Detect which cell encompasses the target text, then output its (x, y) center coordinate. 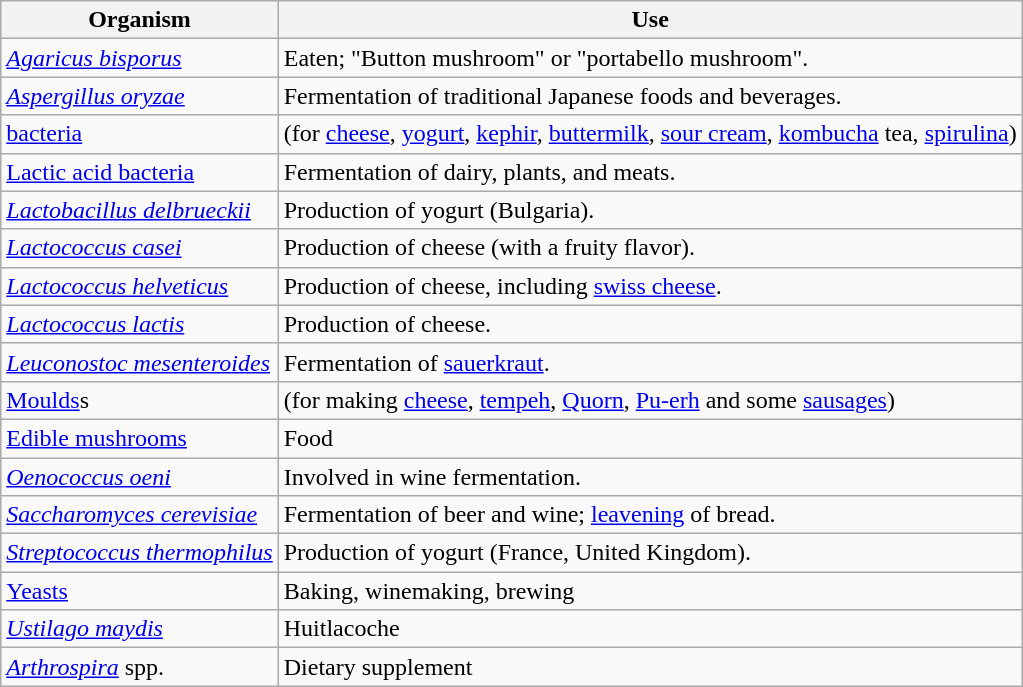
Production of yogurt (France, United Kingdom). (650, 553)
Eaten; "Button mushroom" or "portabello mushroom". (650, 58)
Lactobacillus delbrueckii (140, 210)
Agaricus bisporus (140, 58)
Organism (140, 20)
Use (650, 20)
(for cheese, yogurt, kephir, buttermilk, sour cream, kombucha tea, spirulina) (650, 134)
Lactic acid bacteria (140, 172)
Yeasts (140, 591)
Production of cheese. (650, 324)
bacteria (140, 134)
Involved in wine fermentation. (650, 477)
Lactococcus helveticus (140, 286)
Ustilago maydis (140, 629)
Arthrospira spp. (140, 667)
Saccharomyces cerevisiae (140, 515)
Production of yogurt (Bulgaria). (650, 210)
Food (650, 438)
Huitlacoche (650, 629)
Fermentation of sauerkraut. (650, 362)
Dietary supplement (650, 667)
Fermentation of traditional Japanese foods and beverages. (650, 96)
Production of cheese (with a fruity flavor). (650, 248)
Edible mushrooms (140, 438)
Oenococcus oeni (140, 477)
Lactococcus lactis (140, 324)
(for making cheese, tempeh, Quorn, Pu-erh and some sausages) (650, 400)
Lactococcus casei (140, 248)
Fermentation of beer and wine; leavening of bread. (650, 515)
Mouldss (140, 400)
Fermentation of dairy, plants, and meats. (650, 172)
Baking, winemaking, brewing (650, 591)
Streptococcus thermophilus (140, 553)
Production of cheese, including swiss cheese. (650, 286)
Aspergillus oryzae (140, 96)
Leuconostoc mesenteroides (140, 362)
